Provide the [X, Y] coordinate of the cell's center where the given text is located.  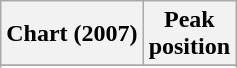
Chart (2007) [72, 34]
Peakposition [189, 34]
